Capture the cell that displays the provided text and extract its (X, Y) central coordinate. 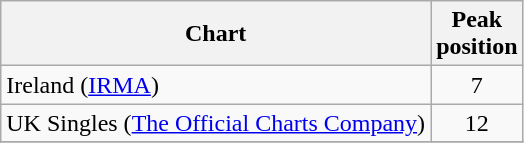
Chart (216, 34)
12 (477, 123)
7 (477, 85)
UK Singles (The Official Charts Company) (216, 123)
Ireland (IRMA) (216, 85)
Peakposition (477, 34)
